Extract the (x, y) coordinate from the center of the cell holding the provided text.  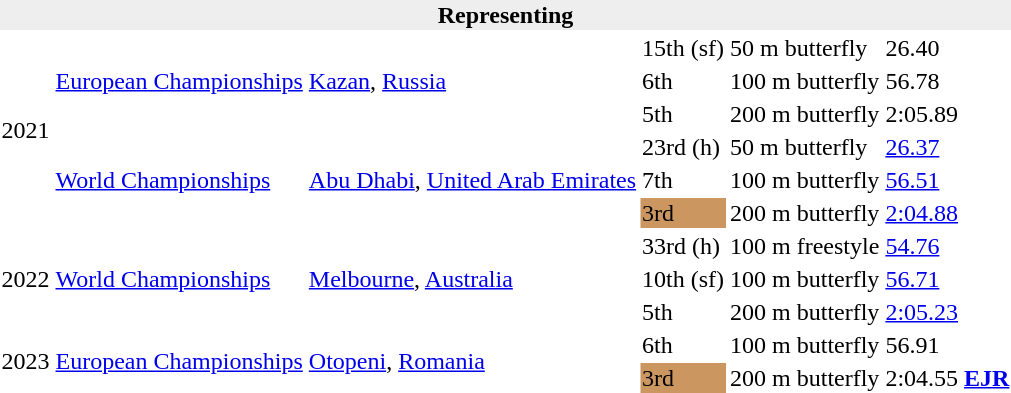
2:04.55 EJR (948, 378)
2023 (26, 362)
Melbourne, Australia (472, 279)
2:04.88 (948, 213)
10th (sf) (684, 279)
7th (684, 180)
54.76 (948, 246)
56.71 (948, 279)
23rd (h) (684, 147)
100 m freestyle (805, 246)
2021 (26, 130)
56.78 (948, 81)
26.40 (948, 48)
2:05.23 (948, 312)
Representing (506, 15)
56.91 (948, 345)
Abu Dhabi, United Arab Emirates (472, 180)
2022 (26, 279)
15th (sf) (684, 48)
2:05.89 (948, 114)
33rd (h) (684, 246)
Kazan, Russia (472, 81)
26.37 (948, 147)
56.51 (948, 180)
Otopeni, Romania (472, 362)
